Locate the cell with the specified text and output its [X, Y] center coordinate. 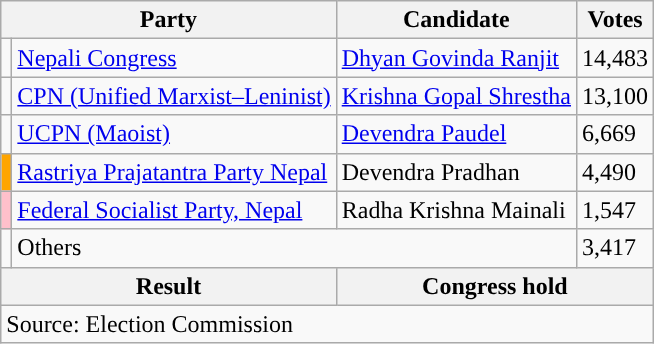
Others [294, 248]
Party [168, 20]
Radha Krishna Mainali [456, 210]
Rastriya Prajatantra Party Nepal [174, 172]
Federal Socialist Party, Nepal [174, 210]
Dhyan Govinda Ranjit [456, 58]
3,417 [616, 248]
UCPN (Maoist) [174, 134]
4,490 [616, 172]
Devendra Paudel [456, 134]
Candidate [456, 20]
6,669 [616, 134]
13,100 [616, 96]
Devendra Pradhan [456, 172]
Source: Election Commission [328, 324]
CPN (Unified Marxist–Leninist) [174, 96]
Nepali Congress [174, 58]
Votes [616, 20]
Krishna Gopal Shrestha [456, 96]
Congress hold [494, 286]
Result [168, 286]
14,483 [616, 58]
1,547 [616, 210]
